Locate the cell with the specified text and output its (x, y) center coordinate. 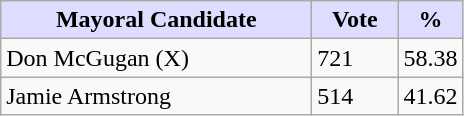
% (430, 20)
41.62 (430, 96)
Vote (355, 20)
Mayoral Candidate (156, 20)
Don McGugan (X) (156, 58)
Jamie Armstrong (156, 96)
721 (355, 58)
58.38 (430, 58)
514 (355, 96)
